Capture the cell that displays the provided text and extract its [x, y] central coordinate. 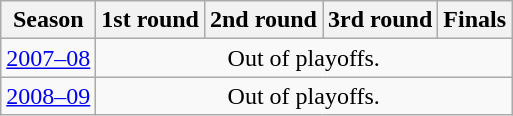
2007–08 [48, 58]
1st round [150, 20]
Finals [475, 20]
Season [48, 20]
2008–09 [48, 96]
3rd round [380, 20]
2nd round [263, 20]
